Locate the cell with the specified text and output its (X, Y) center coordinate. 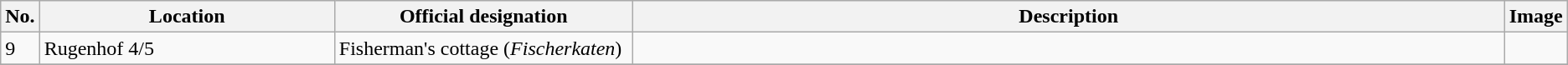
Rugenhof 4/5 (187, 48)
Fisherman's cottage (Fischerkaten) (483, 48)
9 (20, 48)
Location (187, 17)
Image (1536, 17)
Description (1069, 17)
No. (20, 17)
Official designation (483, 17)
